Provide the (x, y) coordinate of the cell's center where the given text is located.  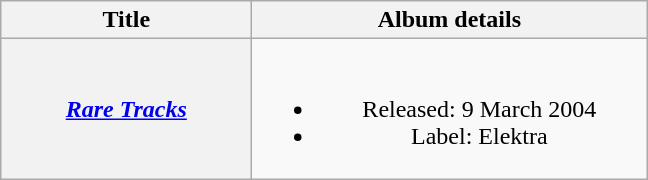
Released: 9 March 2004Label: Elektra (450, 109)
Album details (450, 20)
Title (126, 20)
Rare Tracks (126, 109)
